Detect which cell encompasses the target text, then output its (X, Y) center coordinate. 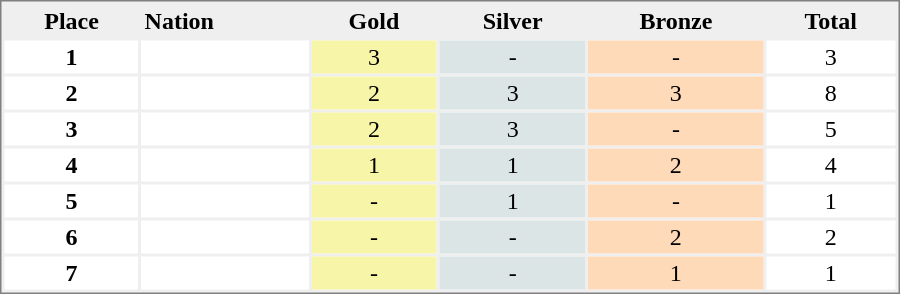
Gold (374, 20)
Silver (513, 20)
8 (830, 92)
Place (71, 20)
Bronze (676, 20)
Total (830, 20)
6 (71, 236)
Nation (226, 20)
7 (71, 272)
